For the text-containing cell, return its midpoint in (x, y) coordinate format. 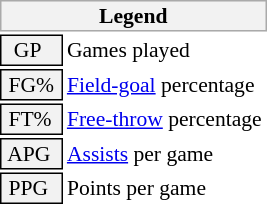
Field-goal percentage (166, 85)
FG% (31, 85)
PPG (31, 188)
Free-throw percentage (166, 120)
Assists per game (166, 154)
Points per game (166, 188)
APG (31, 154)
Games played (166, 50)
Legend (134, 16)
FT% (31, 120)
GP (31, 50)
